Scan for the cell matching the given text and deliver its [x, y] coordinate at center. 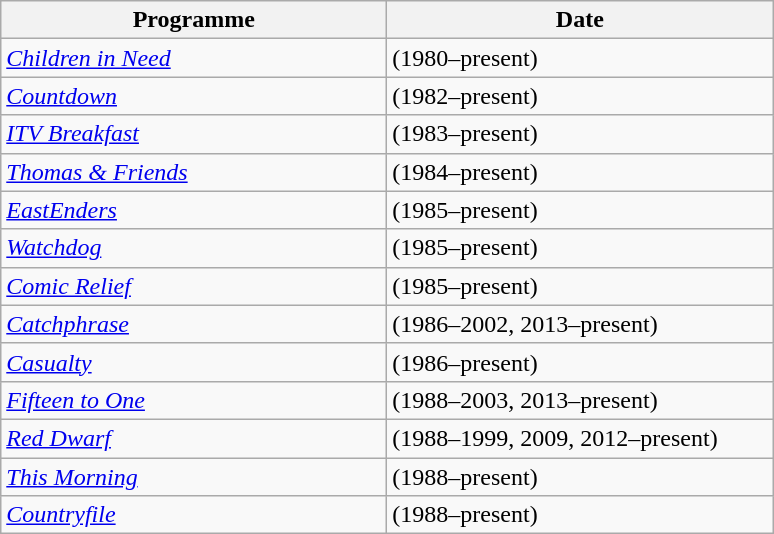
Countryfile [194, 515]
(1986–present) [580, 362]
Children in Need [194, 58]
Countdown [194, 96]
Fifteen to One [194, 400]
Programme [194, 20]
Thomas & Friends [194, 172]
Casualty [194, 362]
ITV Breakfast [194, 134]
(1980–present) [580, 58]
(1986–2002, 2013–present) [580, 324]
Comic Relief [194, 286]
Catchphrase [194, 324]
This Morning [194, 477]
Watchdog [194, 248]
(1984–present) [580, 172]
(1988–1999, 2009, 2012–present) [580, 438]
Date [580, 20]
(1982–present) [580, 96]
(1983–present) [580, 134]
EastEnders [194, 210]
(1988–2003, 2013–present) [580, 400]
Red Dwarf [194, 438]
